Pinpoint the cell where the given text exists, returning its [x, y] midpoint coordinate. 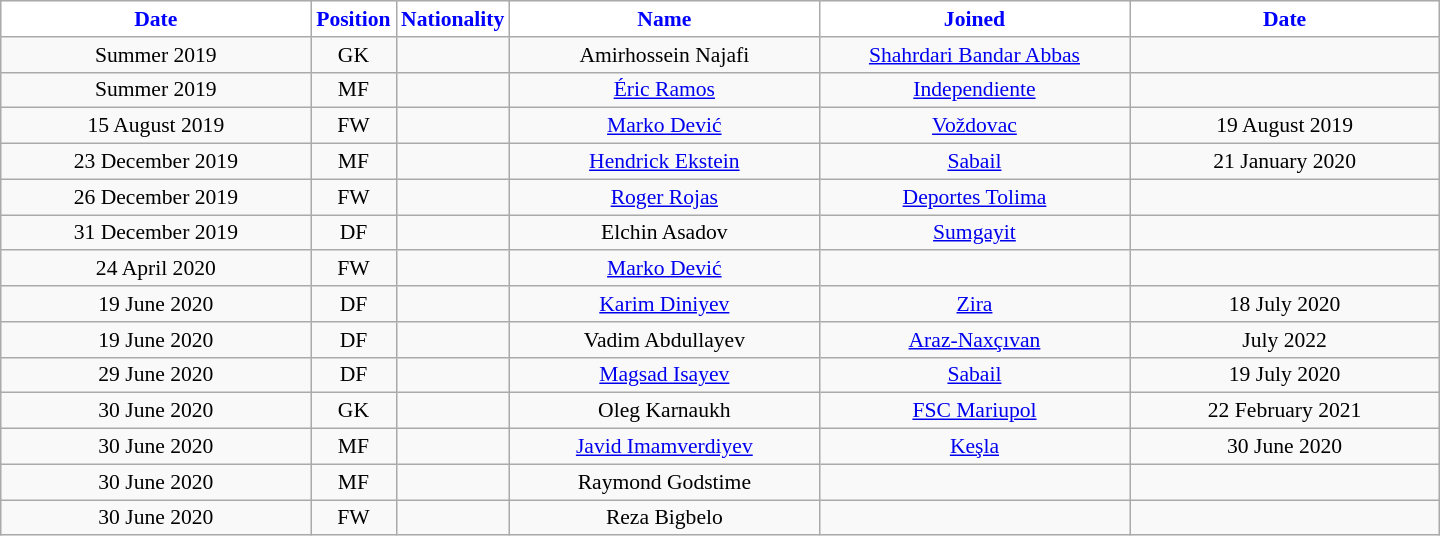
Name [664, 19]
Karim Diniyev [664, 304]
Hendrick Ekstein [664, 162]
23 December 2019 [156, 162]
Zira [974, 304]
Vadim Abdullayev [664, 340]
Shahrdari Bandar Abbas [974, 55]
29 June 2020 [156, 375]
19 August 2019 [1285, 126]
21 January 2020 [1285, 162]
Javid Imamverdiyev [664, 447]
Oleg Karnaukh [664, 411]
Nationality [452, 19]
26 December 2019 [156, 197]
Amirhossein Najafi [664, 55]
Voždovac [974, 126]
FSC Mariupol [974, 411]
24 April 2020 [156, 269]
15 August 2019 [156, 126]
Position [354, 19]
Araz-Naxçıvan [974, 340]
19 July 2020 [1285, 375]
22 February 2021 [1285, 411]
31 December 2019 [156, 233]
Joined [974, 19]
Éric Ramos [664, 90]
Reza Bigbelo [664, 518]
Magsad Isayev [664, 375]
Elchin Asadov [664, 233]
Raymond Godstime [664, 482]
Deportes Tolima [974, 197]
Sumgayit [974, 233]
Roger Rojas [664, 197]
Keşla [974, 447]
18 July 2020 [1285, 304]
Independiente [974, 90]
July 2022 [1285, 340]
